Provide the [x, y] coordinate of the cell's center where the given text is located.  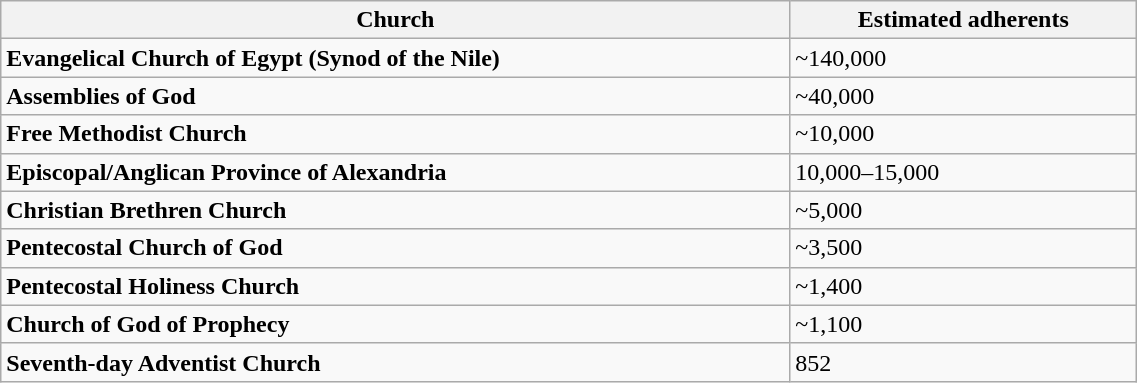
Church of God of Prophecy [396, 324]
Christian Brethren Church [396, 210]
Pentecostal Church of God [396, 248]
Seventh-day Adventist Church [396, 362]
~40,000 [964, 96]
~140,000 [964, 58]
~3,500 [964, 248]
Assemblies of God [396, 96]
~5,000 [964, 210]
10,000–15,000 [964, 172]
852 [964, 362]
Church [396, 20]
~10,000 [964, 134]
Pentecostal Holiness Church [396, 286]
Estimated adherents [964, 20]
~1,400 [964, 286]
Free Methodist Church [396, 134]
Episcopal/Anglican Province of Alexandria [396, 172]
Evangelical Church of Egypt (Synod of the Nile) [396, 58]
~1,100 [964, 324]
